Capture the cell that displays the provided text and extract its [X, Y] central coordinate. 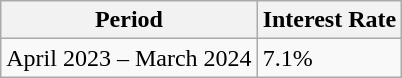
April 2023 – March 2024 [129, 58]
Period [129, 20]
7.1% [330, 58]
Interest Rate [330, 20]
